Scan for the cell matching the given text and deliver its (X, Y) coordinate at center. 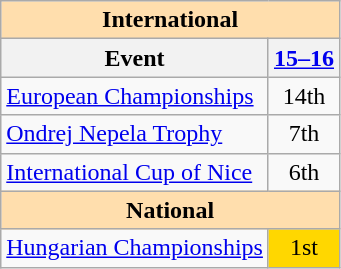
International (170, 20)
7th (304, 134)
Event (135, 58)
Hungarian Championships (135, 248)
International Cup of Nice (135, 172)
1st (304, 248)
14th (304, 96)
National (170, 210)
6th (304, 172)
European Championships (135, 96)
Ondrej Nepela Trophy (135, 134)
15–16 (304, 58)
